Identify which cell holds the provided text, then report its [x, y] central coordinate. 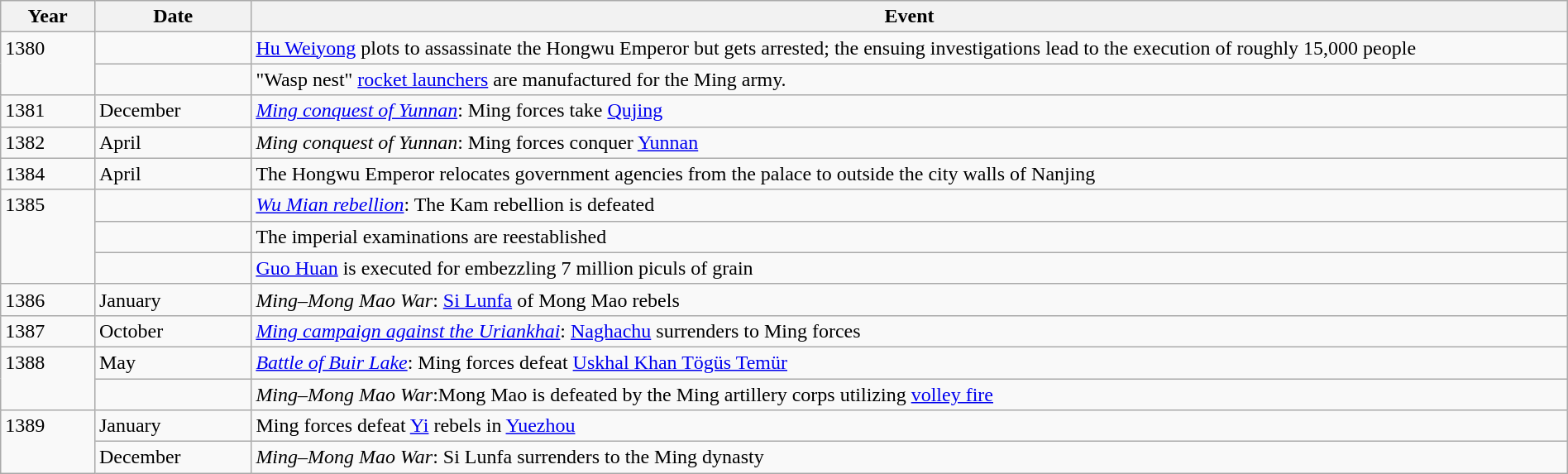
Ming forces defeat Yi rebels in Yuezhou [910, 426]
1386 [48, 299]
"Wasp nest" rocket launchers are manufactured for the Ming army. [910, 79]
Date [172, 17]
The Hongwu Emperor relocates government agencies from the palace to outside the city walls of Nanjing [910, 174]
1384 [48, 174]
Guo Huan is executed for embezzling 7 million piculs of grain [910, 268]
1389 [48, 442]
Hu Weiyong plots to assassinate the Hongwu Emperor but gets arrested; the ensuing investigations lead to the execution of roughly 15,000 people [910, 48]
Ming–Mong Mao War:Mong Mao is defeated by the Ming artillery corps utilizing volley fire [910, 395]
Event [910, 17]
1380 [48, 64]
1387 [48, 331]
October [172, 331]
Ming–Mong Mao War: Si Lunfa of Mong Mao rebels [910, 299]
1382 [48, 142]
Year [48, 17]
1385 [48, 237]
Ming campaign against the Uriankhai: Naghachu surrenders to Ming forces [910, 331]
The imperial examinations are reestablished [910, 237]
May [172, 362]
Ming conquest of Yunnan: Ming forces take Qujing [910, 111]
Wu Mian rebellion: The Kam rebellion is defeated [910, 205]
1381 [48, 111]
1388 [48, 378]
Ming–Mong Mao War: Si Lunfa surrenders to the Ming dynasty [910, 457]
Ming conquest of Yunnan: Ming forces conquer Yunnan [910, 142]
Battle of Buir Lake: Ming forces defeat Uskhal Khan Tögüs Temür [910, 362]
